Capture the cell that displays the provided text and extract its [X, Y] central coordinate. 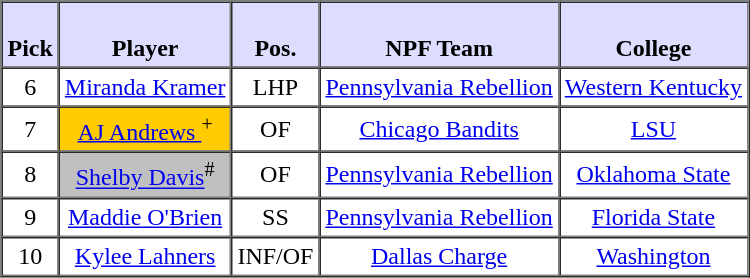
College [654, 35]
9 [30, 216]
Oklahoma State [654, 174]
Washington [654, 256]
Pick [30, 35]
AJ Andrews + [146, 128]
7 [30, 128]
Maddie O'Brien [146, 216]
Florida State [654, 216]
NPF Team [438, 35]
8 [30, 174]
Player [146, 35]
Western Kentucky [654, 88]
Kylee Lahners [146, 256]
Miranda Kramer [146, 88]
SS [275, 216]
LSU [654, 128]
INF/OF [275, 256]
LHP [275, 88]
10 [30, 256]
Dallas Charge [438, 256]
Pos. [275, 35]
Chicago Bandits [438, 128]
Shelby Davis# [146, 174]
6 [30, 88]
